Locate the cell with the specified text and output its (X, Y) center coordinate. 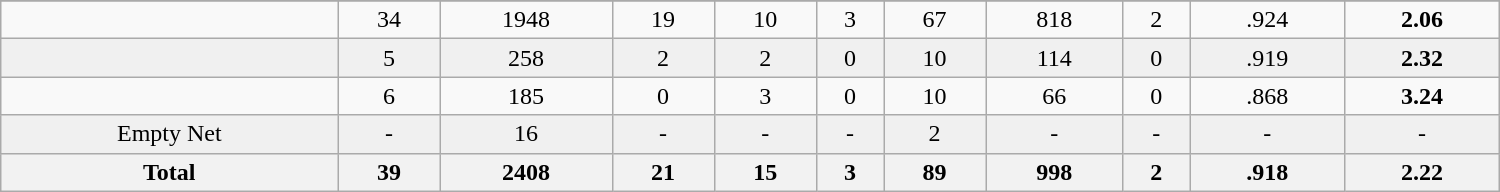
6 (389, 96)
114 (1054, 58)
1948 (526, 20)
2.32 (1422, 58)
Empty Net (170, 134)
Total (170, 172)
16 (526, 134)
818 (1054, 20)
2408 (526, 172)
.924 (1268, 20)
89 (935, 172)
.918 (1268, 172)
3.24 (1422, 96)
67 (935, 20)
19 (663, 20)
66 (1054, 96)
5 (389, 58)
.919 (1268, 58)
39 (389, 172)
998 (1054, 172)
2.06 (1422, 20)
185 (526, 96)
34 (389, 20)
258 (526, 58)
2.22 (1422, 172)
.868 (1268, 96)
21 (663, 172)
15 (765, 172)
